Provide the (X, Y) coordinate of the cell's center where the given text is located.  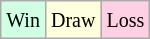
Loss (126, 20)
Win (24, 20)
Draw (72, 20)
